Output the [X, Y] coordinate of the center of the cell containing the given text.  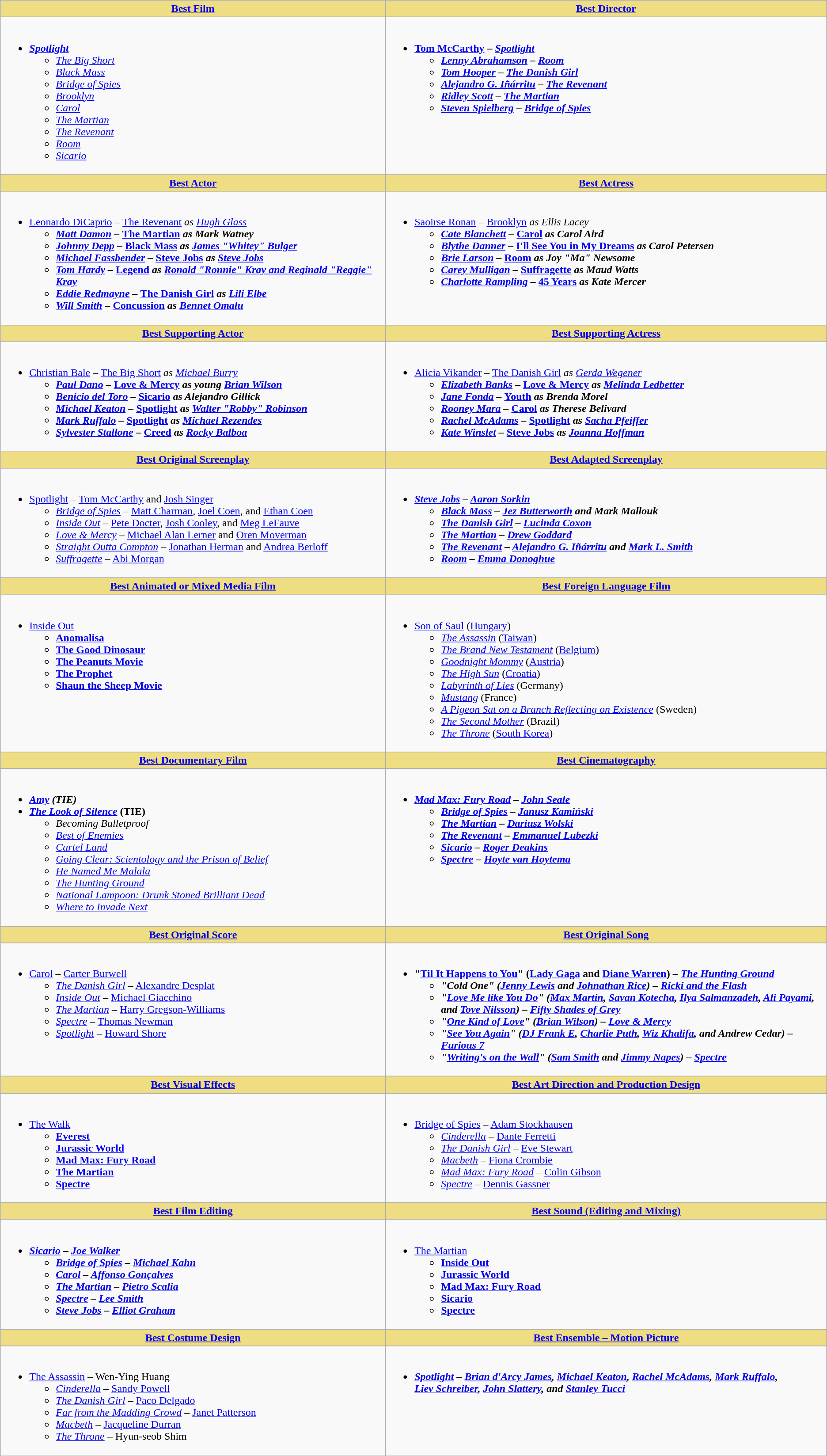
Best Actress [606, 183]
SpotlightThe Big ShortBlack MassBridge of SpiesBrooklynCarolThe MartianThe RevenantRoomSicario [193, 96]
The WalkEverestJurassic WorldMad Max: Fury RoadThe MartianSpectre [193, 1148]
Best Adapted Screenplay [606, 460]
The MartianInside OutJurassic WorldMad Max: Fury RoadSicarioSpectre [606, 1274]
Best Art Direction and Production Design [606, 1085]
Best Documentary Film [193, 760]
Best Supporting Actor [193, 333]
Best Supporting Actress [606, 333]
Best Foreign Language Film [606, 586]
Best Sound (Editing and Mixing) [606, 1211]
Inside OutAnomalisaThe Good DinosaurThe Peanuts MovieThe ProphetShaun the Sheep Movie [193, 673]
Spotlight – Brian d'Arcy James, Michael Keaton, Rachel McAdams, Mark Ruffalo, Liev Schreiber, John Slattery, and Stanley Tucci [606, 1401]
Best Costume Design [193, 1338]
Best Original Song [606, 935]
Best Film Editing [193, 1211]
Best Film [193, 9]
Best Animated or Mixed Media Film [193, 586]
Best Director [606, 9]
Best Ensemble – Motion Picture [606, 1338]
Sicario – Joe WalkerBridge of Spies – Michael KahnCarol – Affonso GonçalvesThe Martian – Pietro ScaliaSpectre – Lee SmithSteve Jobs – Elliot Graham [193, 1274]
Best Visual Effects [193, 1085]
Best Actor [193, 183]
Best Original Screenplay [193, 460]
Best Cinematography [606, 760]
Best Original Score [193, 935]
